From the cell containing the given text, extract its center point as (X, Y) coordinate. 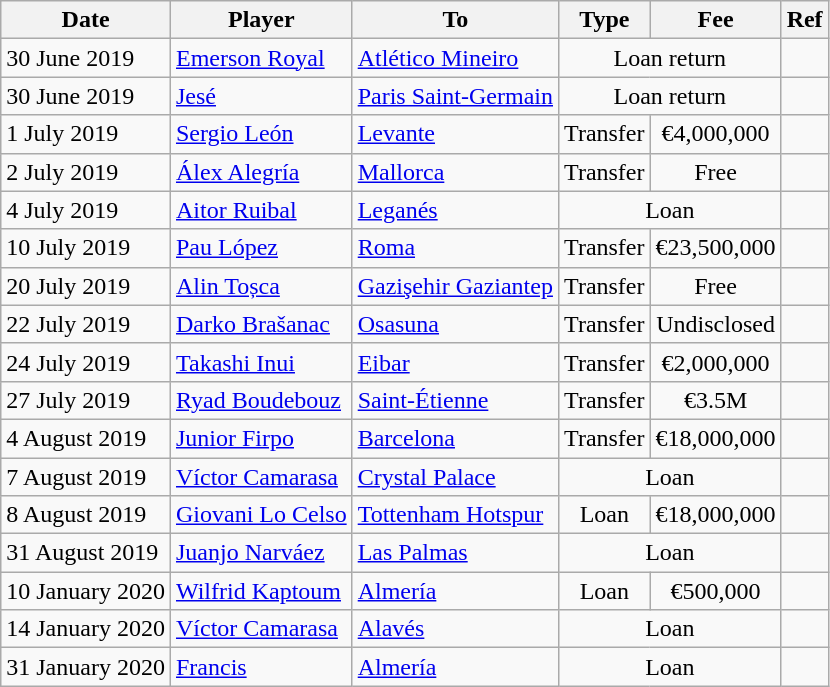
Gazişehir Gaziantep (455, 286)
Roma (455, 248)
22 July 2019 (86, 324)
Pau López (261, 248)
4 July 2019 (86, 210)
Paris Saint-Germain (455, 96)
Date (86, 20)
27 July 2019 (86, 400)
Levante (455, 134)
Tottenham Hotspur (455, 515)
8 August 2019 (86, 515)
Osasuna (455, 324)
Undisclosed (716, 324)
€3.5M (716, 400)
Ryad Boudebouz (261, 400)
Jesé (261, 96)
Junior Firpo (261, 438)
7 August 2019 (86, 477)
Fee (716, 20)
Type (605, 20)
Darko Brašanac (261, 324)
Saint-Étienne (455, 400)
31 January 2020 (86, 667)
Atlético Mineiro (455, 58)
Sergio León (261, 134)
31 August 2019 (86, 553)
Crystal Palace (455, 477)
14 January 2020 (86, 629)
€23,500,000 (716, 248)
Las Palmas (455, 553)
€500,000 (716, 591)
Barcelona (455, 438)
Alavés (455, 629)
Alin Toșca (261, 286)
10 January 2020 (86, 591)
24 July 2019 (86, 362)
2 July 2019 (86, 172)
Takashi Inui (261, 362)
10 July 2019 (86, 248)
Álex Alegría (261, 172)
€2,000,000 (716, 362)
To (455, 20)
Juanjo Narváez (261, 553)
Emerson Royal (261, 58)
Giovani Lo Celso (261, 515)
Wilfrid Kaptoum (261, 591)
Leganés (455, 210)
Aitor Ruibal (261, 210)
Player (261, 20)
€4,000,000 (716, 134)
Ref (804, 20)
20 July 2019 (86, 286)
4 August 2019 (86, 438)
1 July 2019 (86, 134)
Francis (261, 667)
Eibar (455, 362)
Mallorca (455, 172)
